Determine the [x, y] coordinate at the center of the cell enclosing the given text.  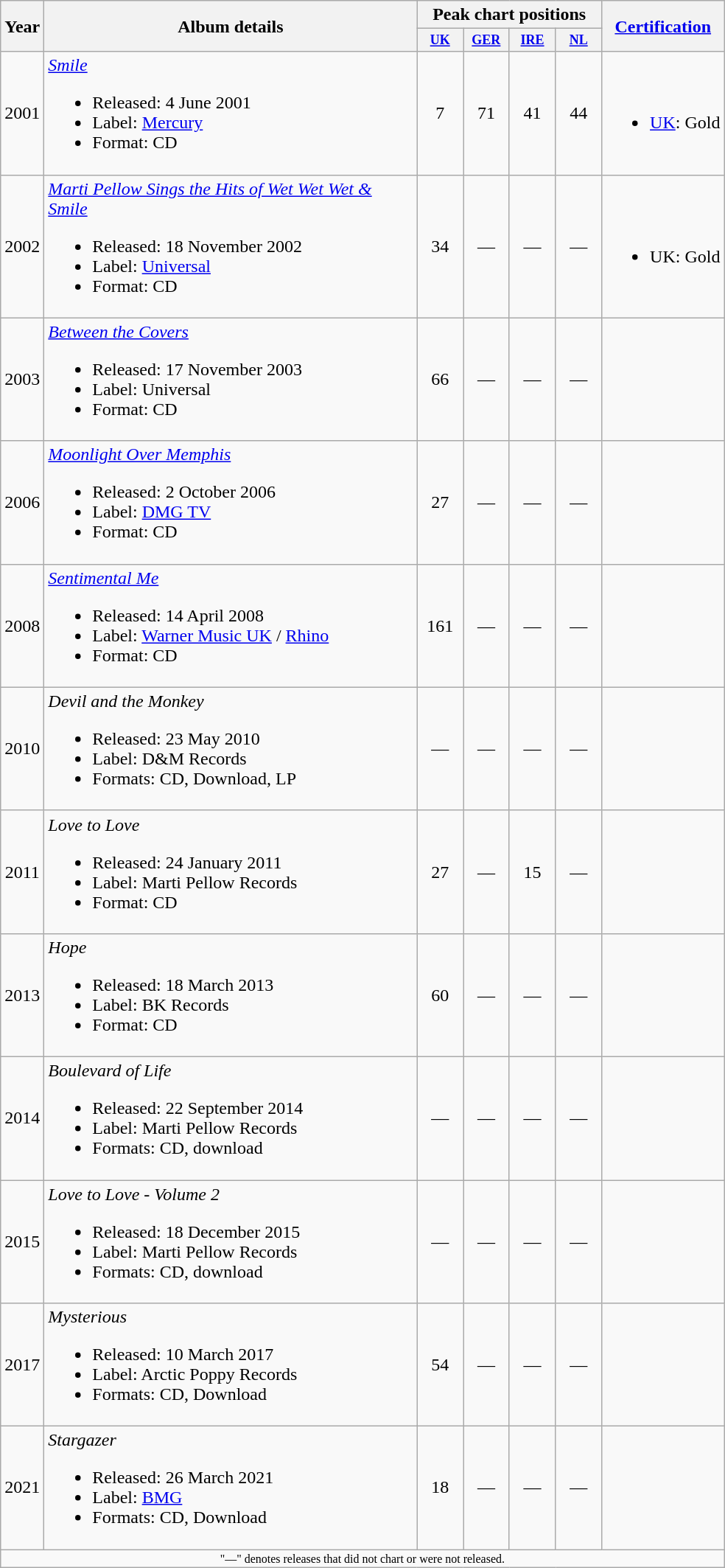
2001 [22, 114]
GER [486, 40]
"—" denotes releases that did not chart or were not released. [362, 1558]
2006 [22, 503]
161 [441, 625]
IRE [532, 40]
HopeReleased: 18 March 2013Label: BK RecordsFormat: CD [231, 995]
Peak chart positions [510, 15]
Marti Pellow Sings the Hits of Wet Wet Wet & SmileReleased: 18 November 2002Label: UniversalFormat: CD [231, 246]
Boulevard of LifeReleased: 22 September 2014Label: Marti Pellow RecordsFormats: CD, download [231, 1118]
UK [441, 40]
2003 [22, 379]
2021 [22, 1488]
2011 [22, 871]
44 [579, 114]
SmileReleased: 4 June 2001Label: MercuryFormat: CD [231, 114]
2010 [22, 749]
Year [22, 27]
StargazerReleased: 26 March 2021Label: BMGFormats: CD, Download [231, 1488]
60 [441, 995]
2017 [22, 1365]
54 [441, 1365]
15 [532, 871]
2008 [22, 625]
2015 [22, 1241]
Between the CoversReleased: 17 November 2003Label: UniversalFormat: CD [231, 379]
71 [486, 114]
Devil and the MonkeyReleased: 23 May 2010Label: D&M RecordsFormats: CD, Download, LP [231, 749]
2014 [22, 1118]
7 [441, 114]
41 [532, 114]
Certification [663, 27]
34 [441, 246]
66 [441, 379]
2013 [22, 995]
2002 [22, 246]
Love to Love - Volume 2Released: 18 December 2015Label: Marti Pellow RecordsFormats: CD, download [231, 1241]
Album details [231, 27]
18 [441, 1488]
Love to LoveReleased: 24 January 2011Label: Marti Pellow RecordsFormat: CD [231, 871]
NL [579, 40]
MysteriousReleased: 10 March 2017Label: Arctic Poppy RecordsFormats: CD, Download [231, 1365]
Moonlight Over MemphisReleased: 2 October 2006Label: DMG TVFormat: CD [231, 503]
Sentimental MeReleased: 14 April 2008Label: Warner Music UK / RhinoFormat: CD [231, 625]
